Scan for the cell matching the given text and deliver its [X, Y] coordinate at center. 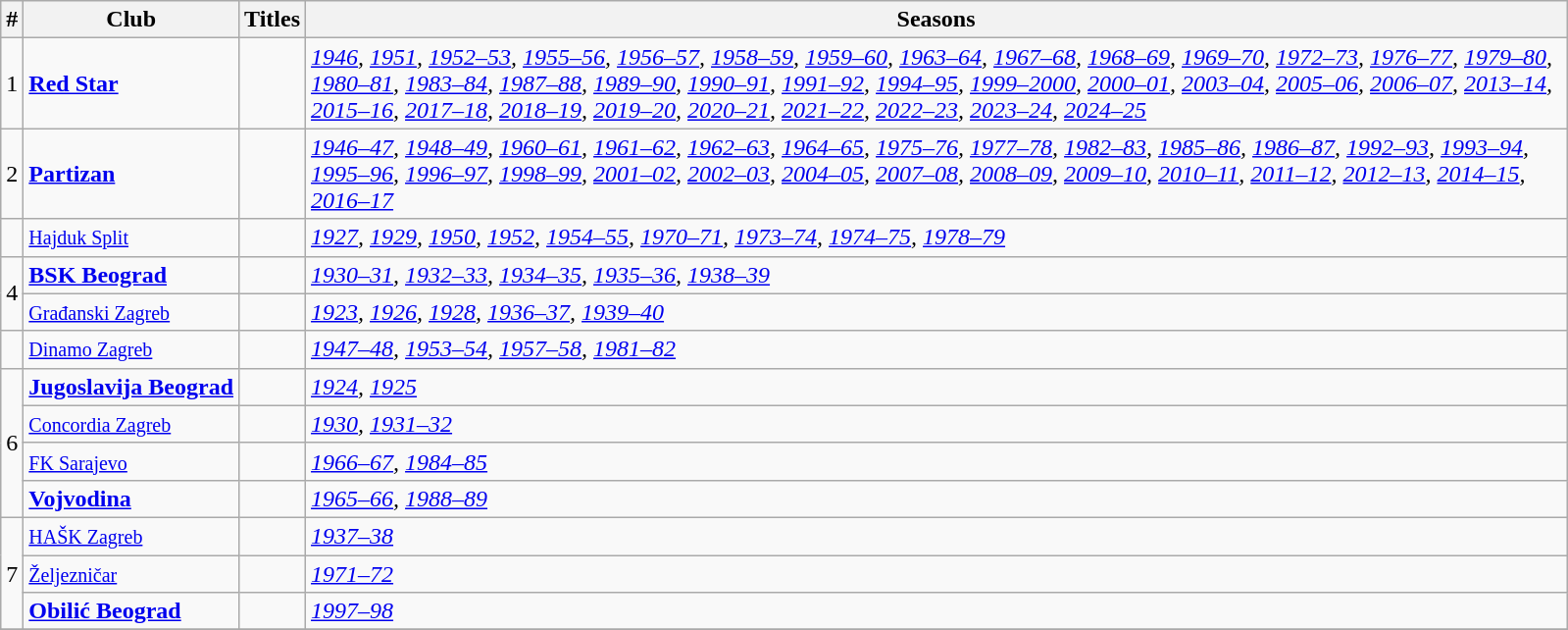
Seasons [936, 20]
Club [131, 20]
Obilić Beograd [131, 611]
7 [12, 573]
1930–31, 1932–33, 1934–35, 1935–36, 1938–39 [936, 275]
Građanski Zagreb [131, 312]
1997–98 [936, 611]
1927, 1929, 1950, 1952, 1954–55, 1970–71, 1973–74, 1974–75, 1978–79 [936, 237]
1923, 1926, 1928, 1936–37, 1939–40 [936, 312]
1924, 1925 [936, 387]
1 [12, 83]
1966–67, 1984–85 [936, 461]
Red Star [131, 83]
Vojvodina [131, 499]
FK Sarajevo [131, 461]
2 [12, 174]
Dinamo Zagreb [131, 349]
# [12, 20]
Hajduk Split [131, 237]
1947–48, 1953–54, 1957–58, 1981–82 [936, 349]
Željezničar [131, 574]
Jugoslavija Beograd [131, 387]
Partizan [131, 174]
1937–38 [936, 536]
Concordia Zagreb [131, 424]
HAŠK Zagreb [131, 536]
1930, 1931–32 [936, 424]
1965–66, 1988–89 [936, 499]
BSK Beograd [131, 275]
Titles [273, 20]
4 [12, 293]
6 [12, 443]
1971–72 [936, 574]
